Identify which cell holds the provided text, then report its [X, Y] central coordinate. 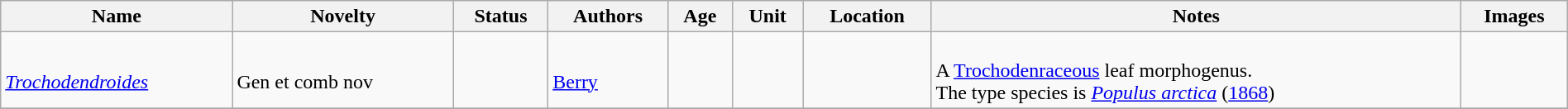
Age [700, 17]
Berry [609, 70]
Notes [1196, 17]
Name [117, 17]
Unit [767, 17]
A Trochodenraceous leaf morphogenus.The type species is Populus arctica (1868) [1196, 70]
Location [867, 17]
Images [1515, 17]
Trochodendroides [117, 70]
Status [500, 17]
Novelty [343, 17]
Authors [609, 17]
Gen et comb nov [343, 70]
